Capture the cell that displays the provided text and extract its (X, Y) central coordinate. 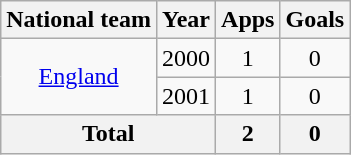
Apps (248, 20)
Goals (315, 20)
2001 (186, 96)
Year (186, 20)
2000 (186, 58)
2 (248, 134)
National team (79, 20)
England (79, 77)
Total (108, 134)
